Search for the cell housing the specified text and yield its [X, Y] center coordinate. 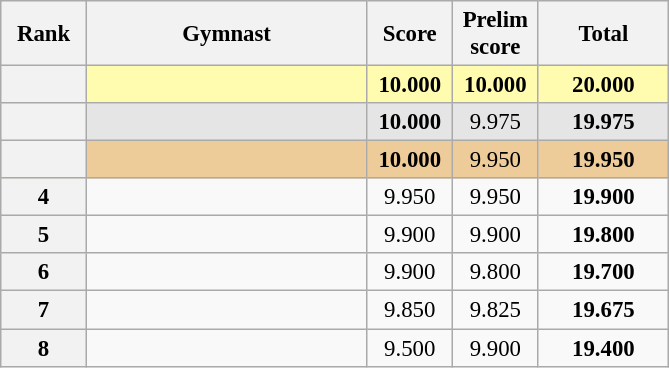
9.975 [496, 122]
19.950 [604, 160]
5 [44, 235]
Rank [44, 34]
Prelim score [496, 34]
19.700 [604, 273]
19.400 [604, 348]
19.900 [604, 197]
19.675 [604, 310]
Total [604, 34]
Score [410, 34]
9.850 [410, 310]
19.800 [604, 235]
9.825 [496, 310]
8 [44, 348]
20.000 [604, 85]
4 [44, 197]
9.800 [496, 273]
9.500 [410, 348]
7 [44, 310]
6 [44, 273]
Gymnast [226, 34]
19.975 [604, 122]
